Locate the cell with the specified text and output its [X, Y] center coordinate. 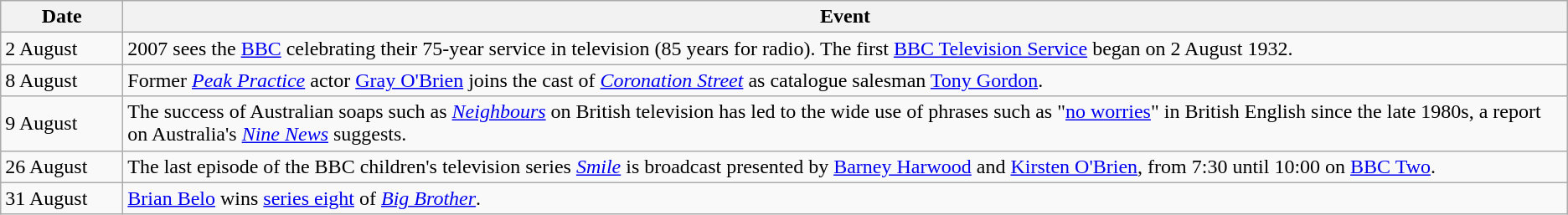
9 August [62, 124]
8 August [62, 80]
26 August [62, 166]
2007 sees the BBC celebrating their 75-year service in television (85 years for radio). The first BBC Television Service began on 2 August 1932. [845, 49]
Brian Belo wins series eight of Big Brother. [845, 198]
Former Peak Practice actor Gray O'Brien joins the cast of Coronation Street as catalogue salesman Tony Gordon. [845, 80]
Date [62, 17]
2 August [62, 49]
Event [845, 17]
31 August [62, 198]
